Identify which cell holds the provided text, then report its (X, Y) central coordinate. 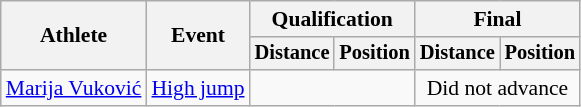
Qualification (332, 19)
Event (198, 36)
High jump (198, 88)
Marija Vuković (74, 88)
Final (498, 19)
Did not advance (498, 88)
Athlete (74, 36)
